Return (X, Y) of the center of cell containing provided text 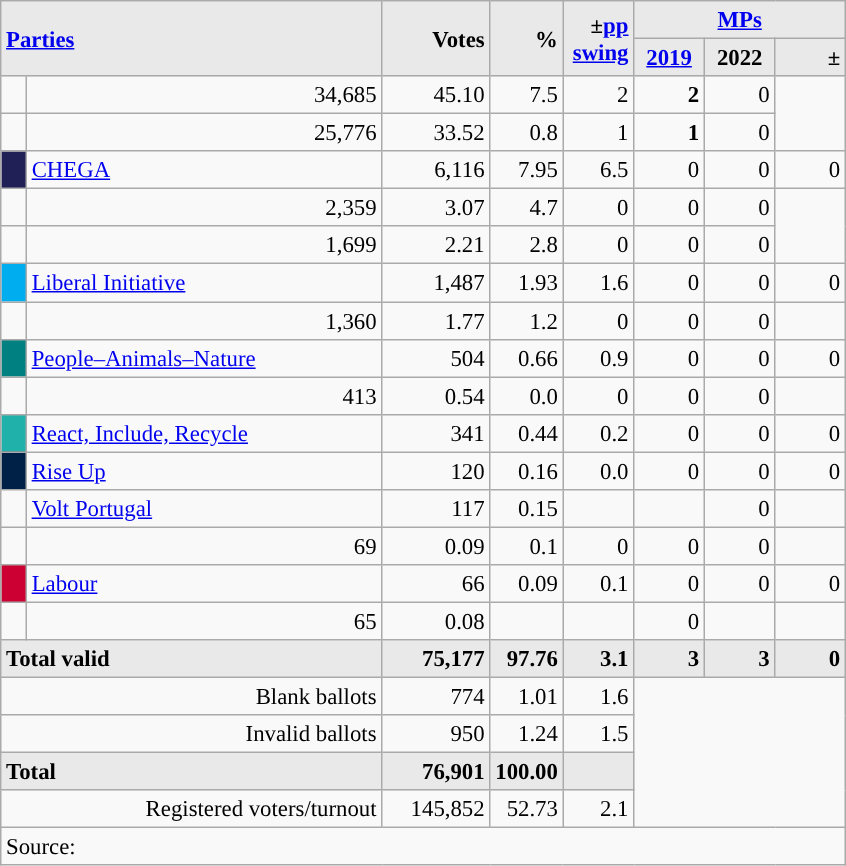
2022 (740, 58)
Liberal Initiative (204, 283)
1.5 (598, 734)
3.07 (436, 208)
1.93 (526, 283)
1,699 (204, 245)
0.54 (436, 396)
2.1 (598, 809)
Source: (424, 847)
100.00 (526, 772)
% (526, 38)
65 (204, 621)
MPs (740, 20)
33.52 (436, 133)
34,685 (204, 95)
0.9 (598, 358)
2.8 (526, 245)
0.2 (598, 433)
145,852 (436, 809)
0.08 (436, 621)
1.2 (526, 321)
2.21 (436, 245)
6,116 (436, 170)
0.15 (526, 509)
Labour (204, 584)
React, Include, Recycle (204, 433)
25,776 (204, 133)
Parties (192, 38)
950 (436, 734)
Invalid ballots (192, 734)
45.10 (436, 95)
Total (192, 772)
1.77 (436, 321)
97.76 (526, 659)
4.7 (526, 208)
Votes (436, 38)
2019 (670, 58)
CHEGA (204, 170)
±pp swing (598, 38)
7.5 (526, 95)
52.73 (526, 809)
76,901 (436, 772)
120 (436, 471)
1,487 (436, 283)
774 (436, 697)
People–Animals–Nature (204, 358)
66 (436, 584)
1.01 (526, 697)
1,360 (204, 321)
0.16 (526, 471)
75,177 (436, 659)
3.1 (598, 659)
2,359 (204, 208)
Blank ballots (192, 697)
69 (204, 546)
Registered voters/turnout (192, 809)
± (810, 58)
117 (436, 509)
0.8 (526, 133)
Total valid (192, 659)
1.24 (526, 734)
504 (436, 358)
6.5 (598, 170)
Volt Portugal (204, 509)
7.95 (526, 170)
Rise Up (204, 471)
0.66 (526, 358)
341 (436, 433)
0.44 (526, 433)
413 (204, 396)
